Extract the (X, Y) coordinate from the center of the cell holding the provided text.  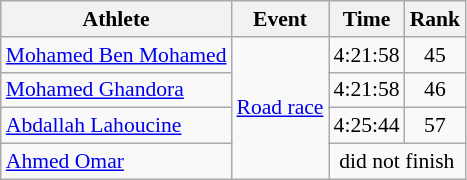
Rank (436, 19)
Event (280, 19)
46 (436, 90)
Athlete (116, 19)
Mohamed Ben Mohamed (116, 55)
57 (436, 126)
Mohamed Ghandora (116, 90)
Abdallah Lahoucine (116, 126)
4:25:44 (367, 126)
Ahmed Omar (116, 162)
Road race (280, 108)
Time (367, 19)
did not finish (398, 162)
45 (436, 55)
